Return the [x, y] coordinate for the center point of the cell that contains the specified text.  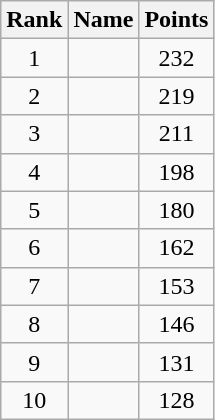
Rank [34, 20]
8 [34, 324]
198 [176, 172]
146 [176, 324]
4 [34, 172]
3 [34, 134]
1 [34, 58]
2 [34, 96]
162 [176, 248]
232 [176, 58]
131 [176, 362]
180 [176, 210]
Points [176, 20]
211 [176, 134]
Name [104, 20]
128 [176, 400]
219 [176, 96]
9 [34, 362]
5 [34, 210]
7 [34, 286]
6 [34, 248]
153 [176, 286]
10 [34, 400]
